For the text-containing cell, return its midpoint in [x, y] coordinate format. 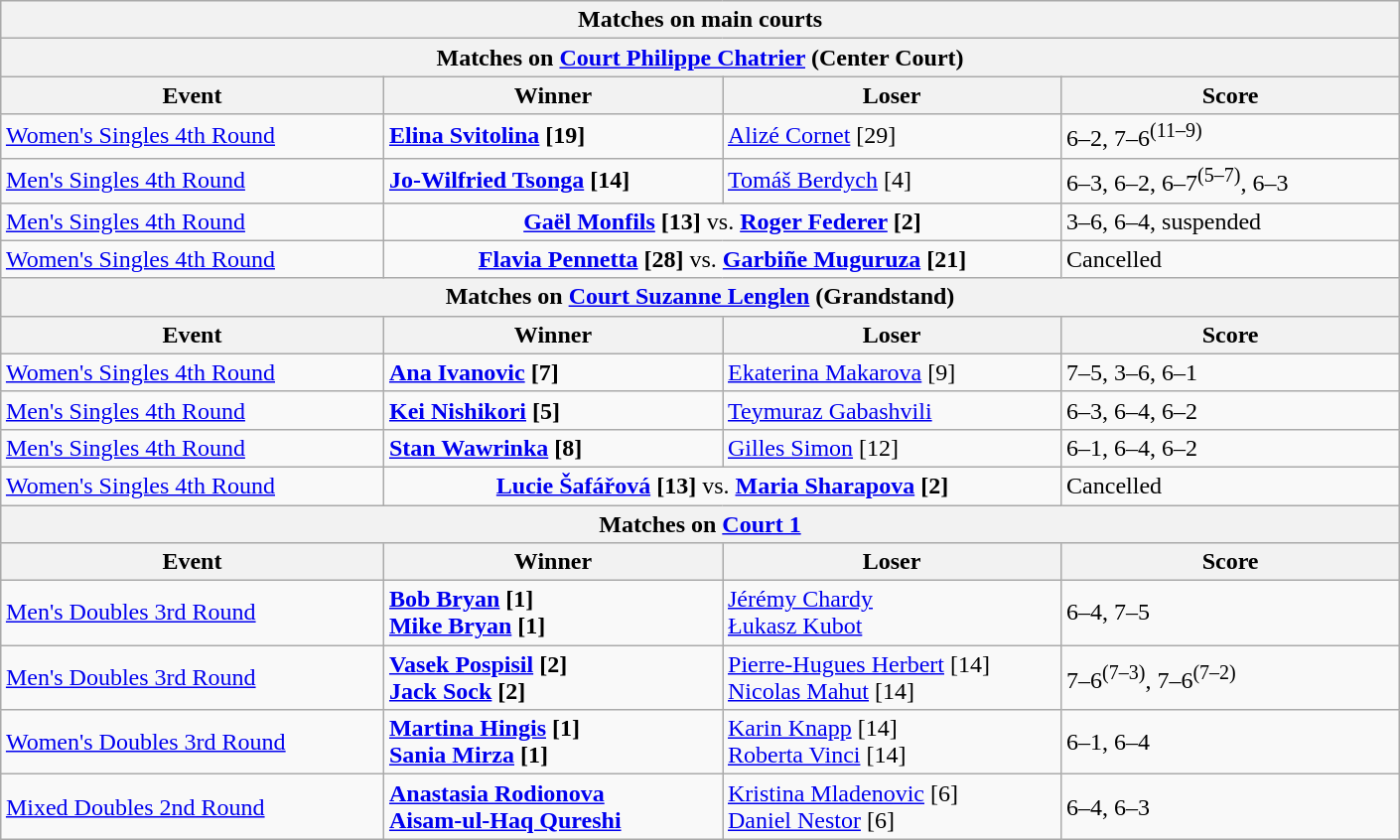
3–6, 6–4, suspended [1231, 221]
6–2, 7–6(11–9) [1231, 137]
6–4, 6–3 [1231, 806]
Stan Wawrinka [8] [552, 448]
Ana Ivanovic [7] [552, 372]
Teymuraz Gabashvili [892, 410]
Anastasia Rodionova Aisam-ul-Haq Qureshi [552, 806]
6–1, 6–4, 6–2 [1231, 448]
Kei Nishikori [5] [552, 410]
Pierre-Hugues Herbert [14] Nicolas Mahut [14] [892, 677]
Bob Bryan [1] Mike Bryan [1] [552, 614]
Karin Knapp [14] Roberta Vinci [14] [892, 743]
6–4, 7–5 [1231, 614]
Ekaterina Makarova [9] [892, 372]
Gaël Monfils [13] vs. Roger Federer [2] [722, 221]
6–3, 6–2, 6–7(5–7), 6–3 [1231, 181]
Jérémy Chardy Łukasz Kubot [892, 614]
Kristina Mladenovic [6] Daniel Nestor [6] [892, 806]
Mixed Doubles 2nd Round [192, 806]
Elina Svitolina [19] [552, 137]
Alizé Cornet [29] [892, 137]
Tomáš Berdych [4] [892, 181]
Matches on main courts [699, 20]
Lucie Šafářová [13] vs. Maria Sharapova [2] [722, 486]
Jo-Wilfried Tsonga [14] [552, 181]
6–3, 6–4, 6–2 [1231, 410]
7–6(7–3), 7–6(7–2) [1231, 677]
6–1, 6–4 [1231, 743]
Women's Doubles 3rd Round [192, 743]
7–5, 3–6, 6–1 [1231, 372]
Matches on Court Philippe Chatrier (Center Court) [699, 58]
Vasek Pospisil [2] Jack Sock [2] [552, 677]
Flavia Pennetta [28] vs. Garbiñe Muguruza [21] [722, 259]
Martina Hingis [1] Sania Mirza [1] [552, 743]
Matches on Court Suzanne Lenglen (Grandstand) [699, 297]
Matches on Court 1 [699, 524]
Gilles Simon [12] [892, 448]
